Detect which cell encompasses the target text, then output its [X, Y] center coordinate. 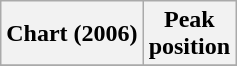
Peakposition [189, 34]
Chart (2006) [72, 34]
